Find where the given text appears and provide that cell's center as [X, Y] coordinate. 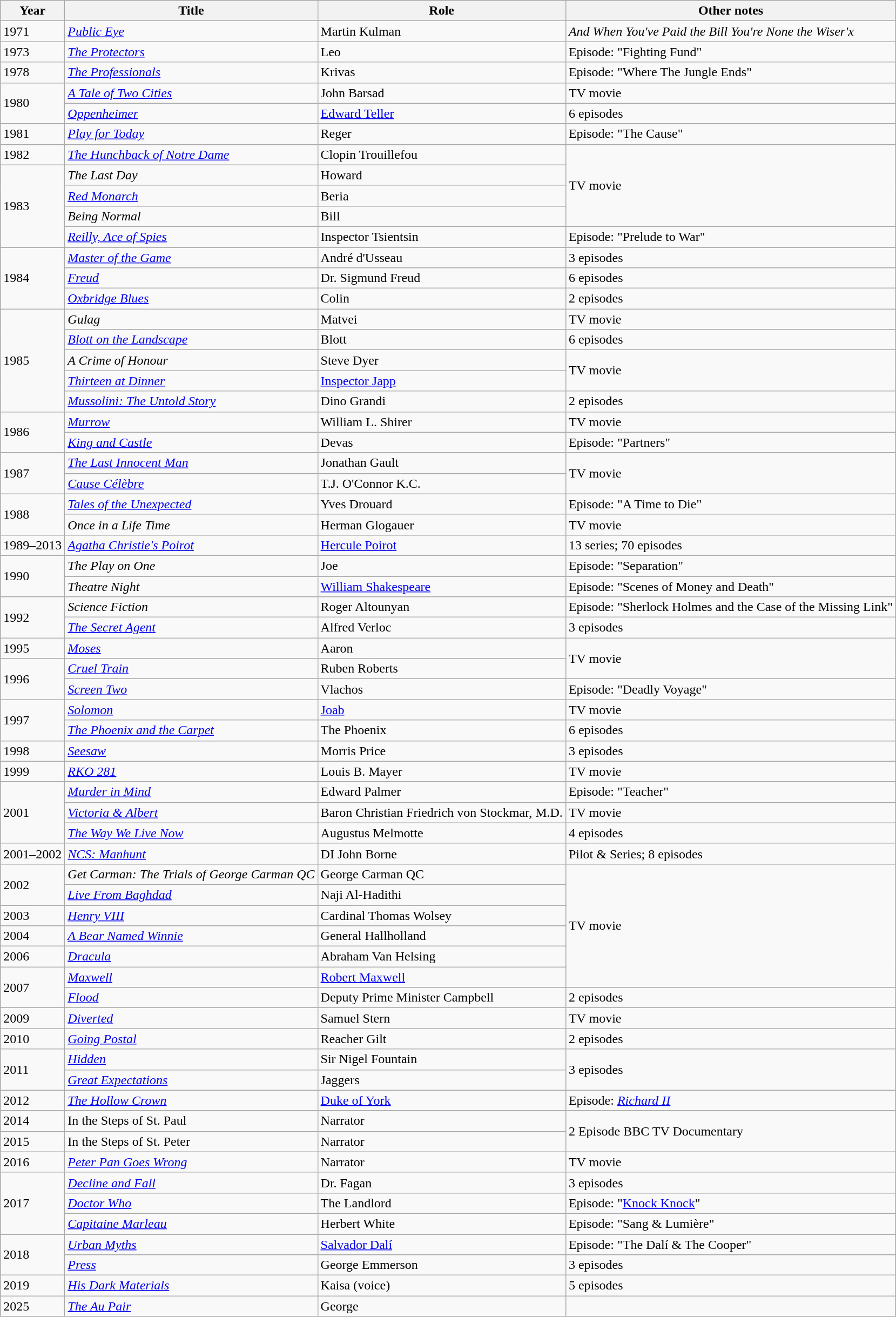
Screen Two [191, 689]
2001 [32, 812]
2007 [32, 987]
Augustus Melmotte [442, 833]
Baron Christian Friedrich von Stockmar, M.D. [442, 812]
And When You've Paid the Bill You're None the Wiser'x [730, 31]
Agatha Christie's Poirot [191, 545]
George Emmerson [442, 1265]
Murrow [191, 422]
Episode: "Sherlock Holmes and the Case of the Missing Link" [730, 607]
RKO 281 [191, 771]
Urban Myths [191, 1244]
The Hunchback of Notre Dame [191, 154]
Jonathan Gault [442, 463]
Episode: "Separation" [730, 566]
Alfred Verloc [442, 628]
Vlachos [442, 689]
John Barsad [442, 93]
2012 [32, 1100]
T.J. O'Connor K.C. [442, 483]
The Phoenix [442, 730]
1989–2013 [32, 545]
1982 [32, 154]
Cardinal Thomas Wolsey [442, 916]
Sir Nigel Fountain [442, 1059]
Inspector Japp [442, 381]
Cruel Train [191, 669]
Naji Al-Hadithi [442, 895]
Hidden [191, 1059]
2016 [32, 1162]
1987 [32, 473]
Hercule Poirot [442, 545]
Blott [442, 340]
Seesaw [191, 751]
Blott on the Landscape [191, 340]
2001–2002 [32, 854]
Salvador Dalí [442, 1244]
Edward Teller [442, 113]
Capitaine Marleau [191, 1224]
NCS: Manhunt [191, 854]
Tales of the Unexpected [191, 504]
Roger Altounyan [442, 607]
Robert Maxwell [442, 977]
Duke of York [442, 1100]
Once in a Life Time [191, 525]
Edward Palmer [442, 792]
Episode: "Deadly Voyage" [730, 689]
The Protectors [191, 52]
Herbert White [442, 1224]
A Tale of Two Cities [191, 93]
Flood [191, 998]
Kaisa (voice) [442, 1286]
Bill [442, 216]
The Last Day [191, 175]
The Last Innocent Man [191, 463]
DI John Borne [442, 854]
2014 [32, 1121]
Steve Dyer [442, 360]
Louis B. Mayer [442, 771]
1971 [32, 31]
Science Fiction [191, 607]
A Crime of Honour [191, 360]
Doctor Who [191, 1203]
2 Episode BBC TV Documentary [730, 1131]
Morris Price [442, 751]
2009 [32, 1018]
King and Castle [191, 442]
A Bear Named Winnie [191, 936]
Colin [442, 299]
1980 [32, 103]
Reacher Gilt [442, 1039]
Episode: "The Dalí & The Cooper" [730, 1244]
The Secret Agent [191, 628]
1988 [32, 514]
1996 [32, 679]
Oxbridge Blues [191, 299]
The Phoenix and the Carpet [191, 730]
Inspector Tsientsin [442, 237]
Episode: "Sang & Lumière" [730, 1224]
1973 [32, 52]
Episode: "Knock Knock" [730, 1203]
In the Steps of St. Peter [191, 1141]
13 series; 70 episodes [730, 545]
Matvei [442, 319]
The Hollow Crown [191, 1100]
Oppenheimer [191, 113]
Clopin Trouillefou [442, 154]
2006 [32, 957]
1984 [32, 278]
Dino Grandi [442, 401]
Pilot & Series; 8 episodes [730, 854]
In the Steps of St. Paul [191, 1121]
Joe [442, 566]
Great Expectations [191, 1080]
The Au Pair [191, 1306]
1995 [32, 648]
Leo [442, 52]
Year [32, 11]
Henry VIII [191, 916]
Gulag [191, 319]
Mussolini: The Untold Story [191, 401]
1999 [32, 771]
Deputy Prime Minister Campbell [442, 998]
Solomon [191, 710]
1981 [32, 134]
William L. Shirer [442, 422]
2018 [32, 1254]
2002 [32, 884]
Episode: "Scenes of Money and Death" [730, 586]
Going Postal [191, 1039]
5 episodes [730, 1286]
Dr. Fagan [442, 1182]
Yves Drouard [442, 504]
Maxwell [191, 977]
Press [191, 1265]
Joab [442, 710]
Red Monarch [191, 196]
Cause Célèbre [191, 483]
Aaron [442, 648]
2017 [32, 1203]
2019 [32, 1286]
Thirteen at Dinner [191, 381]
Episode: "Partners" [730, 442]
Dracula [191, 957]
Devas [442, 442]
Title [191, 11]
1997 [32, 720]
Victoria & Albert [191, 812]
Decline and Fall [191, 1182]
Samuel Stern [442, 1018]
2025 [32, 1306]
Reger [442, 134]
Episode: "A Time to Die" [730, 504]
1978 [32, 72]
Episode: Richard II [730, 1100]
Howard [442, 175]
George [442, 1306]
Episode: "Fighting Fund" [730, 52]
Freud [191, 278]
Beria [442, 196]
The Play on One [191, 566]
George Carman QC [442, 874]
Episode: "Where The Jungle Ends" [730, 72]
The Professionals [191, 72]
2015 [32, 1141]
Herman Glogauer [442, 525]
Peter Pan Goes Wrong [191, 1162]
Episode: "Teacher" [730, 792]
Krivas [442, 72]
1998 [32, 751]
William Shakespeare [442, 586]
1986 [32, 432]
Diverted [191, 1018]
The Way We Live Now [191, 833]
Ruben Roberts [442, 669]
Jaggers [442, 1080]
Other notes [730, 11]
Episode: "The Cause" [730, 134]
His Dark Materials [191, 1286]
4 episodes [730, 833]
General Hallholland [442, 936]
Theatre Night [191, 586]
1983 [32, 206]
Martin Kulman [442, 31]
2010 [32, 1039]
Master of the Game [191, 258]
Public Eye [191, 31]
Moses [191, 648]
1992 [32, 617]
2003 [32, 916]
Reilly, Ace of Spies [191, 237]
Episode: "Prelude to War" [730, 237]
2004 [32, 936]
André d'Usseau [442, 258]
Murder in Mind [191, 792]
Dr. Sigmund Freud [442, 278]
2011 [32, 1070]
Live From Baghdad [191, 895]
Get Carman: The Trials of George Carman QC [191, 874]
1985 [32, 360]
Abraham Van Helsing [442, 957]
1990 [32, 576]
Being Normal [191, 216]
The Landlord [442, 1203]
Play for Today [191, 134]
Role [442, 11]
